Provide the [x, y] coordinate of the cell's center where the given text is located.  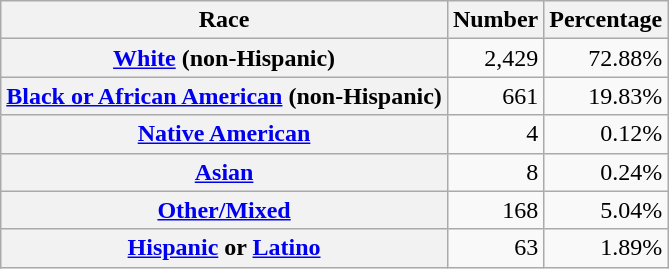
19.83% [606, 96]
1.89% [606, 248]
Asian [224, 172]
Hispanic or Latino [224, 248]
0.24% [606, 172]
661 [495, 96]
0.12% [606, 134]
8 [495, 172]
168 [495, 210]
63 [495, 248]
Black or African American (non-Hispanic) [224, 96]
Percentage [606, 20]
White (non-Hispanic) [224, 58]
Native American [224, 134]
Race [224, 20]
2,429 [495, 58]
4 [495, 134]
72.88% [606, 58]
5.04% [606, 210]
Number [495, 20]
Other/Mixed [224, 210]
